Scan for the cell matching the given text and deliver its [X, Y] coordinate at center. 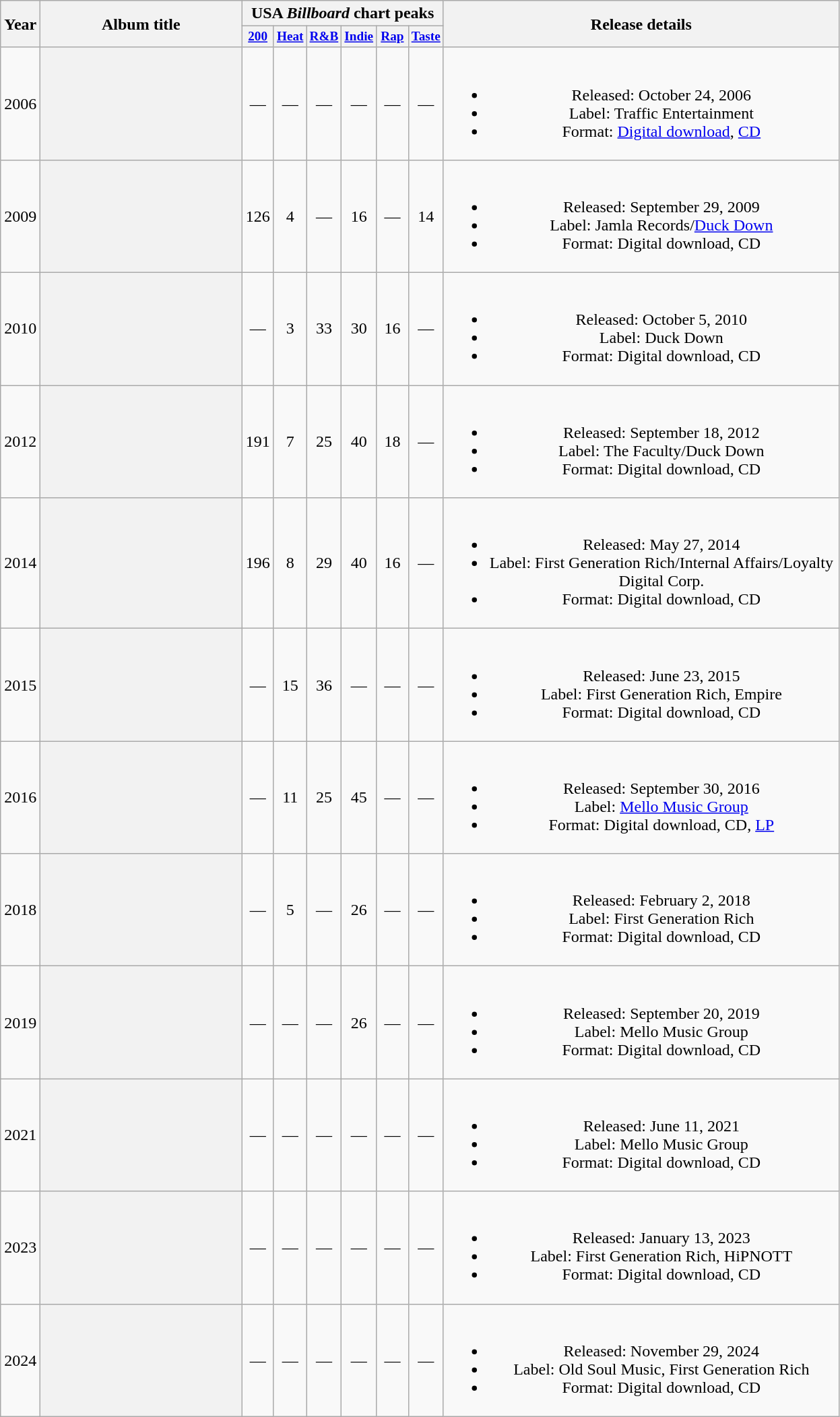
14 [426, 217]
4 [290, 217]
Released: October 5, 2010Label: Duck DownFormat: Digital download, CD [641, 329]
Released: September 30, 2016Label: Mello Music GroupFormat: Digital download, CD, LP [641, 798]
Released: November 29, 2024Label: Old Soul Music, First Generation RichFormat: Digital download, CD [641, 1360]
Taste [426, 37]
2006 [20, 104]
45 [359, 798]
Released: September 29, 2009Label: Jamla Records/Duck DownFormat: Digital download, CD [641, 217]
2015 [20, 685]
Released: May 27, 2014Label: First Generation Rich/Internal Affairs/Loyalty Digital Corp.Format: Digital download, CD [641, 563]
5 [290, 910]
2010 [20, 329]
196 [258, 563]
191 [258, 442]
3 [290, 329]
2018 [20, 910]
200 [258, 37]
Indie [359, 37]
Rap [393, 37]
Released: June 23, 2015Label: First Generation Rich, EmpireFormat: Digital download, CD [641, 685]
Released: June 11, 2021Label: Mello Music GroupFormat: Digital download, CD [641, 1135]
Released: January 13, 2023Label: First Generation Rich, HiPNOTTFormat: Digital download, CD [641, 1248]
2023 [20, 1248]
Released: September 18, 2012Label: The Faculty/Duck DownFormat: Digital download, CD [641, 442]
8 [290, 563]
18 [393, 442]
33 [324, 329]
2009 [20, 217]
Released: September 20, 2019Label: Mello Music GroupFormat: Digital download, CD [641, 1023]
2016 [20, 798]
Release details [641, 24]
Released: February 2, 2018Label: First Generation RichFormat: Digital download, CD [641, 910]
2024 [20, 1360]
126 [258, 217]
29 [324, 563]
R&B [324, 37]
36 [324, 685]
11 [290, 798]
2021 [20, 1135]
2012 [20, 442]
Released: October 24, 2006Label: Traffic EntertainmentFormat: Digital download, CD [641, 104]
Year [20, 24]
7 [290, 442]
2014 [20, 563]
Album title [141, 24]
30 [359, 329]
15 [290, 685]
Heat [290, 37]
USA Billboard chart peaks [342, 13]
2019 [20, 1023]
